For the text-containing cell, return its midpoint in (x, y) coordinate format. 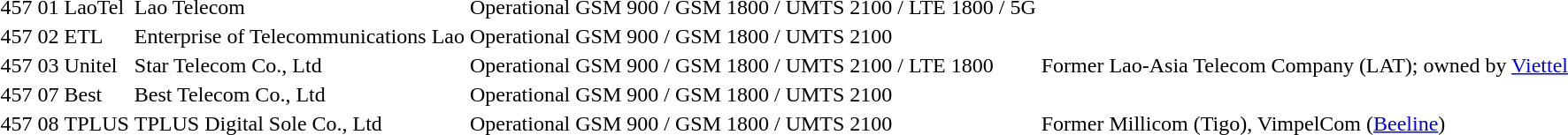
Star Telecom Co., Ltd (299, 65)
Best (96, 94)
Unitel (96, 65)
GSM 900 / GSM 1800 / UMTS 2100 / LTE 1800 (806, 65)
Enterprise of Telecommunications Lao (299, 36)
03 (48, 65)
07 (48, 94)
Best Telecom Co., Ltd (299, 94)
ETL (96, 36)
02 (48, 36)
